Identify which cell holds the provided text, then report its (X, Y) central coordinate. 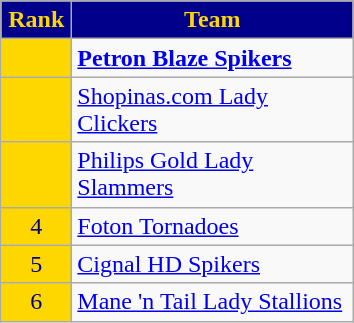
6 (36, 302)
Foton Tornadoes (212, 226)
Shopinas.com Lady Clickers (212, 110)
Mane 'n Tail Lady Stallions (212, 302)
Team (212, 20)
5 (36, 264)
Cignal HD Spikers (212, 264)
Philips Gold Lady Slammers (212, 174)
Rank (36, 20)
Petron Blaze Spikers (212, 58)
4 (36, 226)
